Output the (x, y) coordinate of the center of the cell containing the given text.  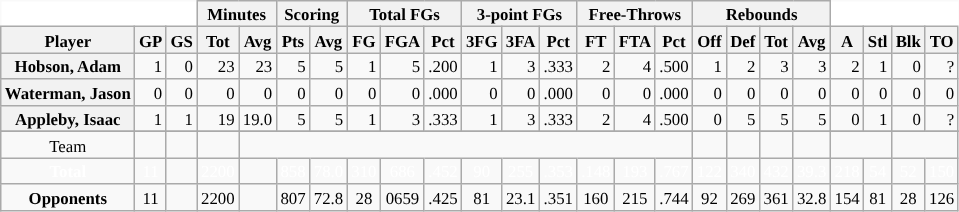
TO (942, 40)
160 (596, 197)
Team (68, 145)
310 (364, 171)
Free-Throws (635, 14)
Opponents (68, 197)
218 (846, 171)
0659 (403, 197)
.351 (558, 197)
A (846, 40)
340 (742, 171)
.767 (674, 171)
3FG (482, 40)
Player (68, 40)
Off (710, 40)
Scoring (312, 14)
154 (846, 197)
686 (403, 171)
54 (878, 171)
.353 (558, 171)
215 (636, 197)
92 (710, 197)
Hobson, Adam (68, 66)
193 (636, 171)
361 (776, 197)
Total (68, 171)
126 (942, 197)
Waterman, Jason (68, 93)
90 (482, 171)
Stl (878, 40)
122 (710, 171)
FG (364, 40)
23.1 (521, 197)
39.3 (812, 171)
Def (742, 40)
19 (218, 119)
Minutes (236, 14)
FT (596, 40)
3FA (521, 40)
Total FGs (404, 14)
72.8 (329, 197)
32.8 (812, 197)
.744 (674, 197)
52 (908, 171)
78.0 (329, 171)
.148 (596, 171)
Pts (292, 40)
Appleby, Isaac (68, 119)
432 (776, 171)
807 (292, 197)
GP (151, 40)
FTA (636, 40)
Blk (908, 40)
150 (942, 171)
255 (521, 171)
GS (182, 40)
858 (292, 171)
3-point FGs (520, 14)
19.0 (258, 119)
FGA (403, 40)
Rebounds (762, 14)
.200 (443, 66)
.452 (443, 171)
269 (742, 197)
.425 (443, 197)
